Extract the (X, Y) coordinate from the center of the cell holding the provided text.  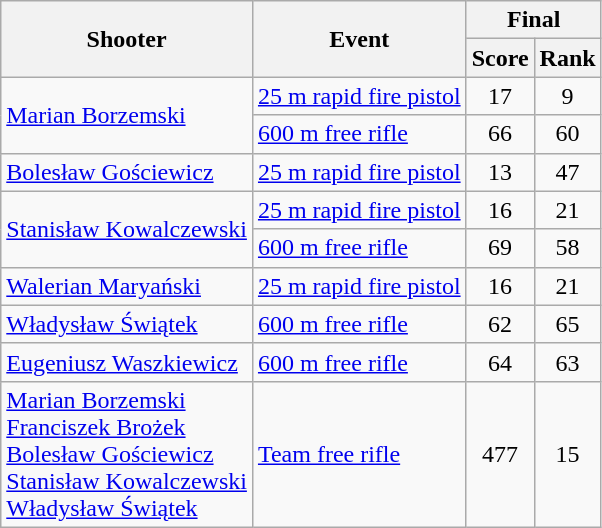
63 (568, 362)
Eugeniusz Waszkiewicz (127, 362)
17 (500, 96)
62 (500, 324)
47 (568, 172)
Władysław Świątek (127, 324)
65 (568, 324)
Stanisław Kowalczewski (127, 229)
477 (500, 454)
9 (568, 96)
Walerian Maryański (127, 286)
Team free rifle (359, 454)
Marian Borzemski Franciszek Brożek Bolesław Gościewicz Stanisław Kowalczewski Władysław Świątek (127, 454)
64 (500, 362)
58 (568, 248)
Shooter (127, 39)
15 (568, 454)
Rank (568, 58)
Marian Borzemski (127, 115)
Score (500, 58)
69 (500, 248)
Event (359, 39)
60 (568, 134)
13 (500, 172)
66 (500, 134)
Bolesław Gościewicz (127, 172)
Final (534, 20)
